Scan for the cell matching the given text and deliver its (X, Y) coordinate at center. 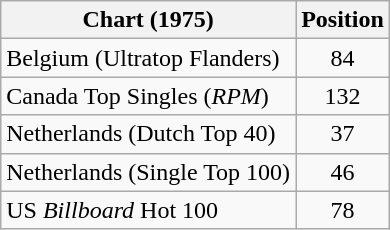
Position (343, 20)
132 (343, 96)
Netherlands (Single Top 100) (148, 172)
Canada Top Singles (RPM) (148, 96)
US Billboard Hot 100 (148, 210)
84 (343, 58)
Belgium (Ultratop Flanders) (148, 58)
Netherlands (Dutch Top 40) (148, 134)
78 (343, 210)
37 (343, 134)
46 (343, 172)
Chart (1975) (148, 20)
